Identify which cell holds the provided text, then report its [X, Y] central coordinate. 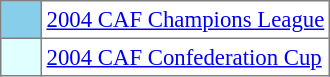
2004 CAF Champions League [185, 20]
2004 CAF Confederation Cup [185, 57]
